From the cell containing the given text, extract its center point as (x, y) coordinate. 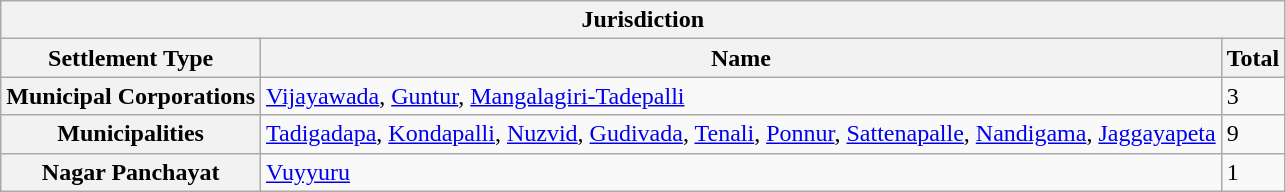
Settlement Type (131, 58)
Nagar Panchayat (131, 172)
9 (1253, 134)
Municipal Corporations (131, 96)
Municipalities (131, 134)
Name (742, 58)
1 (1253, 172)
3 (1253, 96)
Vuyyuru (742, 172)
Jurisdiction (643, 20)
Tadigadapa, Kondapalli, Nuzvid, Gudivada, Tenali, Ponnur, Sattenapalle, Nandigama, Jaggayapeta (742, 134)
Vijayawada, Guntur, Mangalagiri-Tadepalli (742, 96)
Total (1253, 58)
